Detect which cell encompasses the target text, then output its (X, Y) center coordinate. 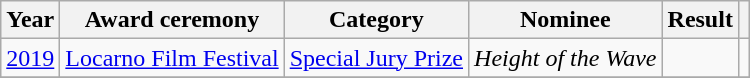
Award ceremony (172, 20)
Nominee (566, 20)
2019 (30, 58)
Height of the Wave (566, 58)
Locarno Film Festival (172, 58)
Year (30, 20)
Category (376, 20)
Result (700, 20)
Special Jury Prize (376, 58)
